Capture the cell that displays the provided text and extract its (X, Y) central coordinate. 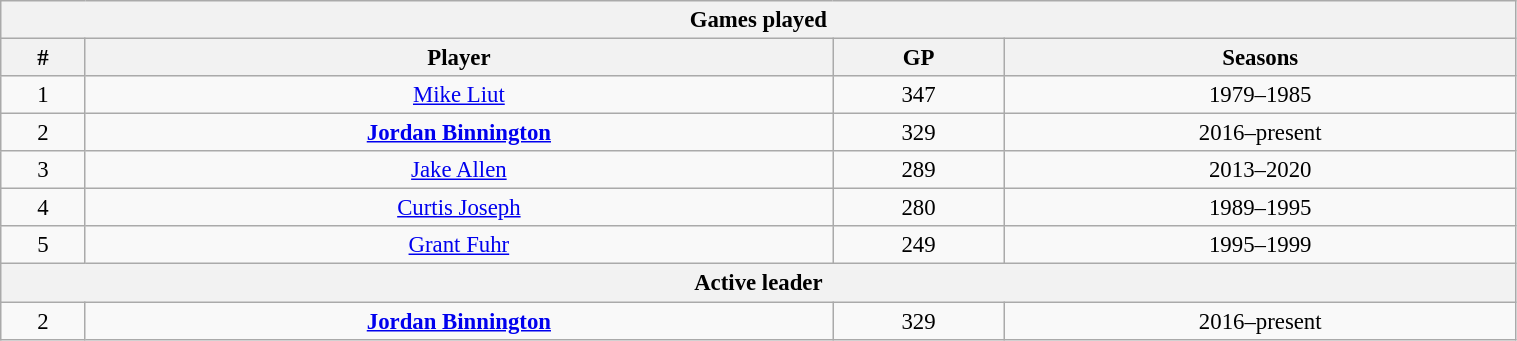
3 (43, 170)
1989–1995 (1260, 208)
347 (919, 95)
1 (43, 95)
280 (919, 208)
5 (43, 245)
1979–1985 (1260, 95)
Jake Allen (459, 170)
Player (459, 58)
GP (919, 58)
Mike Liut (459, 95)
Active leader (758, 283)
Games played (758, 20)
2013–2020 (1260, 170)
# (43, 58)
249 (919, 245)
Curtis Joseph (459, 208)
Seasons (1260, 58)
4 (43, 208)
Grant Fuhr (459, 245)
289 (919, 170)
1995–1999 (1260, 245)
